Locate the cell with the specified text and output its (x, y) center coordinate. 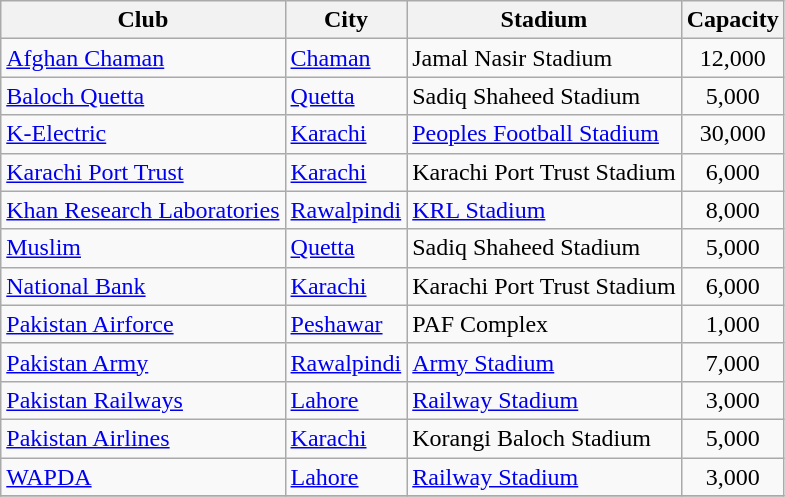
WAPDA (143, 477)
Pakistan Army (143, 362)
Pakistan Railways (143, 400)
Pakistan Airforce (143, 324)
City (346, 20)
Muslim (143, 248)
30,000 (732, 134)
Peoples Football Stadium (544, 134)
Chaman (346, 58)
Army Stadium (544, 362)
8,000 (732, 210)
Pakistan Airlines (143, 438)
K-Electric (143, 134)
Capacity (732, 20)
KRL Stadium (544, 210)
1,000 (732, 324)
7,000 (732, 362)
Afghan Chaman (143, 58)
Stadium (544, 20)
Karachi Port Trust (143, 172)
Jamal Nasir Stadium (544, 58)
Club (143, 20)
Baloch Quetta (143, 96)
PAF Complex (544, 324)
Khan Research Laboratories (143, 210)
National Bank (143, 286)
12,000 (732, 58)
Korangi Baloch Stadium (544, 438)
Peshawar (346, 324)
